For the text-containing cell, return its midpoint in (X, Y) coordinate format. 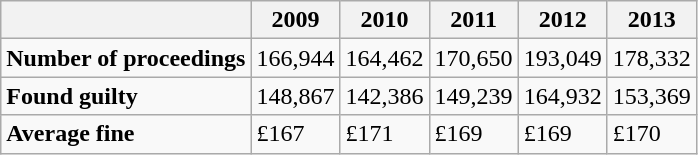
153,369 (652, 96)
2009 (296, 20)
2011 (474, 20)
193,049 (562, 58)
164,932 (562, 96)
2012 (562, 20)
170,650 (474, 58)
142,386 (384, 96)
£167 (296, 134)
Average fine (126, 134)
2010 (384, 20)
148,867 (296, 96)
149,239 (474, 96)
Number of proceedings (126, 58)
166,944 (296, 58)
Found guilty (126, 96)
178,332 (652, 58)
£171 (384, 134)
£170 (652, 134)
164,462 (384, 58)
2013 (652, 20)
